Search for the cell housing the specified text and yield its [x, y] center coordinate. 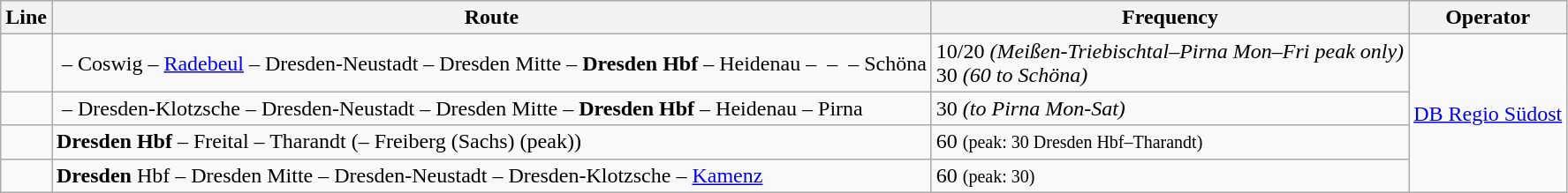
Dresden Hbf – Freital – Tharandt (– Freiberg (Sachs) (peak)) [491, 142]
Route [491, 18]
Operator [1488, 18]
30 (to Pirna Mon-Sat) [1170, 108]
60 (peak: 30 Dresden Hbf–Tharandt) [1170, 142]
– Dresden-Klotzsche – Dresden-Neustadt – Dresden Mitte – Dresden Hbf – Heidenau – Pirna [491, 108]
Dresden Hbf – Dresden Mitte – Dresden-Neustadt – Dresden-Klotzsche – Kamenz [491, 175]
10/20 (Meißen-Triebischtal–Pirna Mon–Fri peak only)30 (60 to Schöna) [1170, 63]
Line [27, 18]
DB Regio Südost [1488, 113]
60 (peak: 30) [1170, 175]
– Coswig – Radebeul – Dresden-Neustadt – Dresden Mitte – Dresden Hbf – Heidenau – – – Schöna [491, 63]
Frequency [1170, 18]
